Capture the cell that displays the provided text and extract its [x, y] central coordinate. 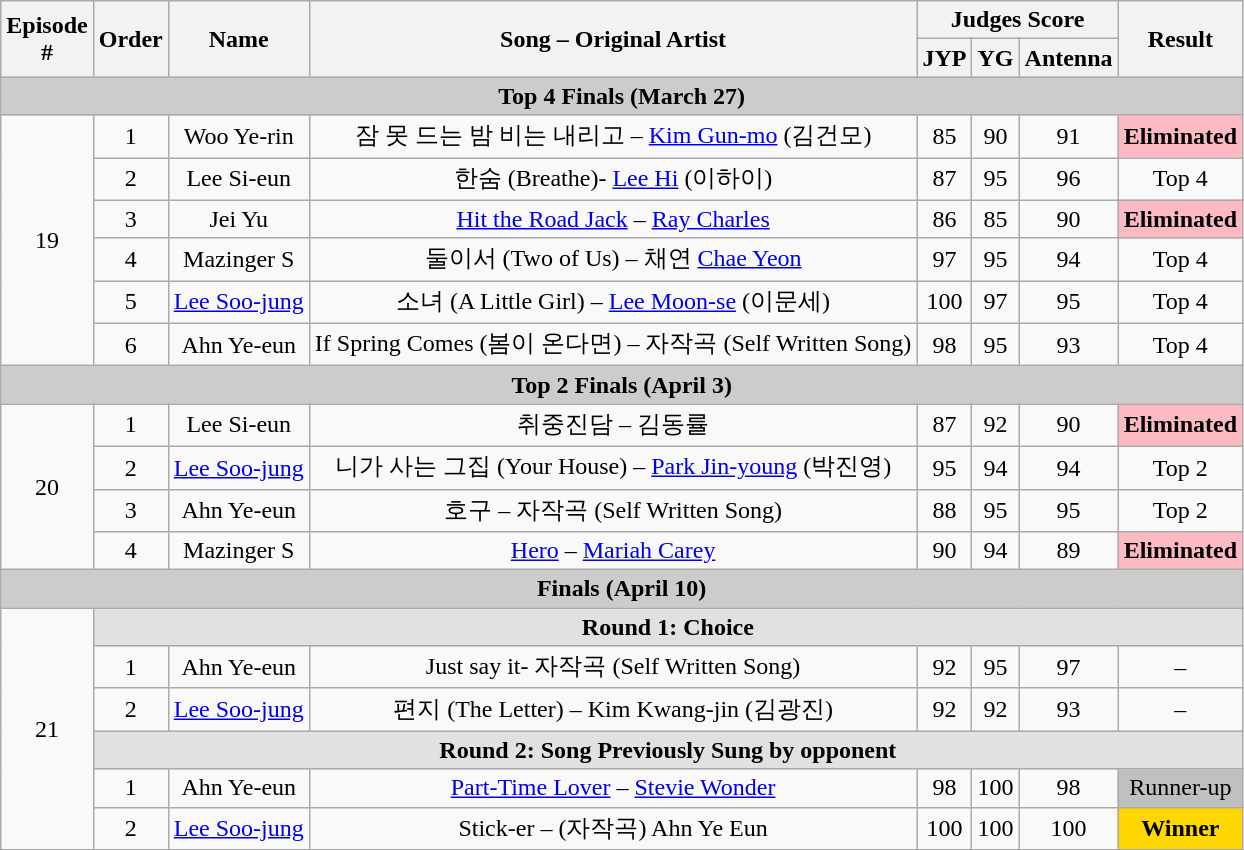
Top 2 Finals (April 3) [622, 385]
Stick-er – (자작곡) Ahn Ye Eun [613, 828]
JYP [944, 58]
Round 1: Choice [668, 627]
Round 2: Song Previously Sung by opponent [668, 750]
20 [47, 487]
소녀 (A Little Girl) – Lee Moon-se (이문세) [613, 302]
잠 못 드는 밤 비는 내리고 – Kim Gun-mo (김건모) [613, 136]
Runner-up [1180, 788]
5 [130, 302]
21 [47, 729]
86 [944, 219]
Name [238, 39]
Top 4 Finals (March 27) [622, 96]
91 [1068, 136]
니가 사는 그집 (Your House) – Park Jin-young (박진영) [613, 468]
Woo Ye-rin [238, 136]
Antenna [1068, 58]
Order [130, 39]
Hit the Road Jack – Ray Charles [613, 219]
96 [1068, 180]
Winner [1180, 828]
호구 – 자작곡 (Self Written Song) [613, 510]
19 [47, 240]
Finals (April 10) [622, 589]
취중진담 – 김동률 [613, 426]
89 [1068, 551]
Episode# [47, 39]
둘이서 (Two of Us) – 채연 Chae Yeon [613, 260]
Judges Score [1018, 20]
Part-Time Lover – Stevie Wonder [613, 788]
88 [944, 510]
Result [1180, 39]
Jei Yu [238, 219]
If Spring Comes (봄이 온다면) – 자작곡 (Self Written Song) [613, 344]
한숨 (Breathe)- Lee Hi (이하이) [613, 180]
편지 (The Letter) – Kim Kwang-jin (김광진) [613, 710]
YG [996, 58]
Just say it- 자작곡 (Self Written Song) [613, 668]
Song – Original Artist [613, 39]
6 [130, 344]
Hero – Mariah Carey [613, 551]
